Scan for the cell matching the given text and deliver its [X, Y] coordinate at center. 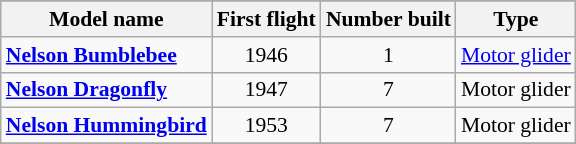
Number built [388, 19]
1947 [266, 90]
Type [516, 19]
Nelson Dragonfly [106, 90]
First flight [266, 19]
1953 [266, 126]
Nelson Hummingbird [106, 126]
1 [388, 55]
1946 [266, 55]
Nelson Bumblebee [106, 55]
Model name [106, 19]
